Return (X, Y) of the center of cell containing provided text 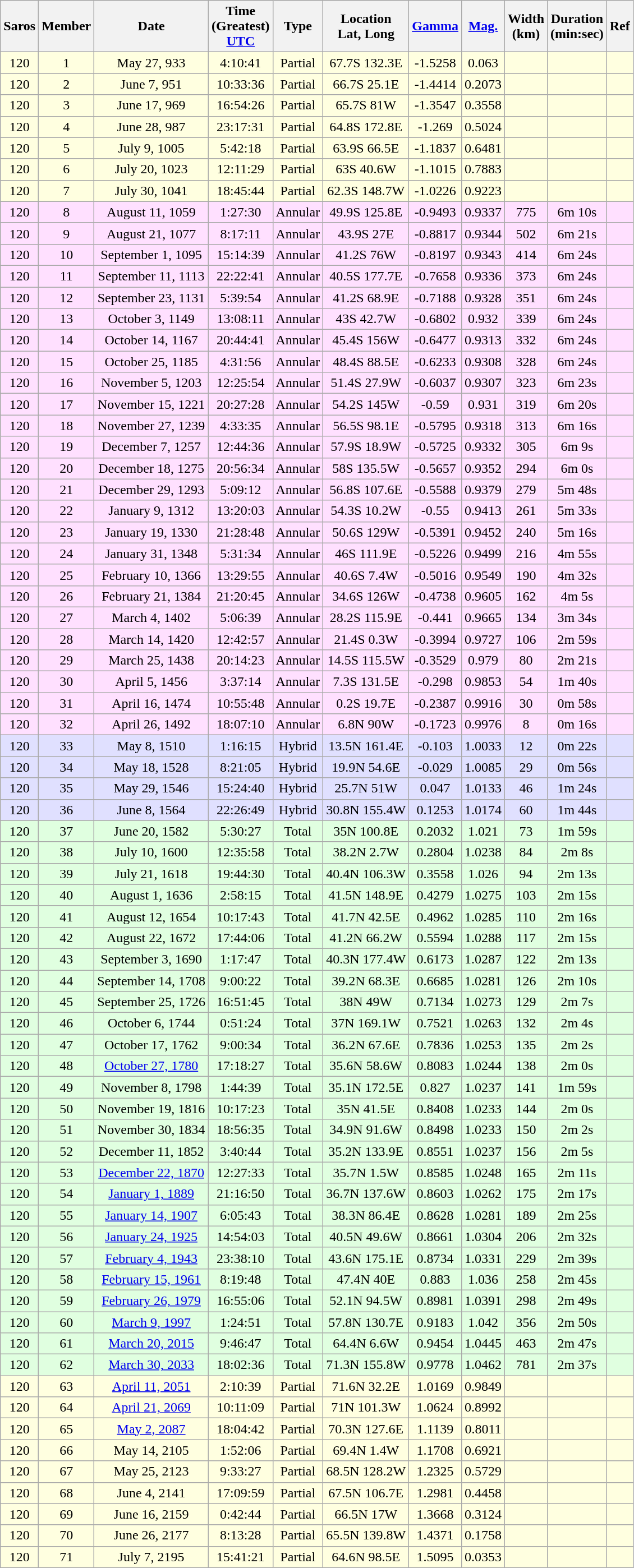
58 (66, 1279)
0m 56s (577, 767)
0.063 (483, 63)
-1.1015 (435, 169)
1.0462 (483, 1365)
12:35:58 (240, 852)
November 19, 1816 (151, 1109)
0.9313 (483, 340)
0.9976 (483, 725)
2m 5s (577, 1151)
54.3S 10.2W (366, 511)
0.9352 (483, 468)
-0.103 (435, 746)
71.6N 32.2E (366, 1386)
40.5N 49.6W (366, 1237)
2m 11s (577, 1173)
1.4371 (435, 1535)
-0.029 (435, 767)
0.6921 (483, 1450)
Time(Greatest)UTC (240, 26)
1.036 (483, 1279)
1.0391 (483, 1300)
66.5N 17W (366, 1514)
June 28, 987 (151, 127)
0.9307 (483, 383)
0.9344 (483, 233)
56.5S 98.1E (366, 426)
May 8, 1510 (151, 746)
50.6S 129W (366, 532)
0.7134 (435, 1002)
71 (66, 1557)
4:33:35 (240, 426)
126 (526, 981)
23:17:31 (240, 127)
34 (66, 767)
0.8628 (435, 1215)
0.7836 (435, 1045)
46S 111.9E (366, 554)
20:27:28 (240, 404)
40.5S 177.7E (366, 276)
0.9499 (483, 554)
5 (66, 148)
0.9328 (483, 298)
6m 21s (577, 233)
35 (66, 788)
0.8551 (435, 1151)
42 (66, 938)
117 (526, 938)
414 (526, 255)
May 2, 2087 (151, 1429)
15 (66, 362)
2m 4s (577, 1023)
0.9549 (483, 575)
57 (66, 1258)
0.932 (483, 319)
68.5N 128.2W (366, 1472)
35.7N 1.5W (366, 1173)
463 (526, 1344)
4m 5s (577, 596)
57.8N 130.7E (366, 1322)
20:44:41 (240, 340)
190 (526, 575)
1.2325 (435, 1472)
22:26:49 (240, 810)
2m 49s (577, 1300)
1.0262 (483, 1194)
58S 135.5W (366, 468)
129 (526, 1002)
37 (66, 831)
0.6685 (435, 981)
Date (151, 26)
132 (526, 1023)
0.6173 (435, 959)
3:40:44 (240, 1151)
17 (66, 404)
0.7883 (483, 169)
17:44:06 (240, 938)
0.9379 (483, 490)
1.0174 (483, 810)
70.3N 127.6E (366, 1429)
October 3, 1149 (151, 319)
12:11:29 (240, 169)
July 21, 1618 (151, 874)
0.9727 (483, 639)
February 15, 1961 (151, 1279)
3 (66, 105)
20:56:34 (240, 468)
0.5024 (483, 127)
48.4S 88.5E (366, 362)
20:14:23 (240, 661)
1.0445 (483, 1344)
-0.8197 (435, 255)
19.9N 54.6E (366, 767)
0.9183 (435, 1322)
2m 17s (577, 1194)
103 (526, 895)
1.0238 (483, 852)
April 5, 1456 (151, 682)
63 (66, 1386)
0m 16s (577, 725)
-0.5588 (435, 490)
Mag. (483, 26)
23:38:10 (240, 1258)
12:25:54 (240, 383)
0.9853 (483, 682)
1 (66, 63)
781 (526, 1365)
January 31, 1348 (151, 554)
August 22, 1672 (151, 938)
41.2S 76W (366, 255)
March 9, 1997 (151, 1322)
8:17:11 (240, 233)
53 (66, 1173)
18:56:35 (240, 1130)
64.6N 98.5E (366, 1557)
February 10, 1366 (151, 575)
5:09:12 (240, 490)
2 (66, 84)
30.8N 155.4W (366, 810)
15:14:39 (240, 255)
0.883 (435, 1279)
1.0331 (483, 1258)
45 (66, 1002)
0:51:24 (240, 1023)
24 (66, 554)
April 11, 2051 (151, 1386)
305 (526, 447)
1:52:06 (240, 1450)
9 (66, 233)
5:30:27 (240, 831)
165 (526, 1173)
1.5095 (435, 1557)
-0.5795 (435, 426)
65.7S 81W (366, 105)
8:21:05 (240, 767)
15:41:21 (240, 1557)
16 (66, 383)
216 (526, 554)
5m 48s (577, 490)
34.6S 126W (366, 596)
August 21, 1077 (151, 233)
294 (526, 468)
37N 169.1W (366, 1023)
1.0033 (483, 746)
October 14, 1167 (151, 340)
0.9778 (435, 1365)
5:39:54 (240, 298)
71N 101.3W (366, 1408)
16:51:45 (240, 1002)
0.931 (483, 404)
0.8498 (435, 1130)
0.9454 (435, 1344)
1.0133 (483, 788)
-0.59 (435, 404)
-1.3547 (435, 105)
52.1N 94.5W (366, 1300)
September 25, 1726 (151, 1002)
-0.441 (435, 617)
-0.6233 (435, 362)
-0.9493 (435, 212)
69 (66, 1514)
May 27, 933 (151, 63)
373 (526, 276)
28.2S 115.9E (366, 617)
18:04:42 (240, 1429)
2m 32s (577, 1237)
1.0263 (483, 1023)
6m 10s (577, 212)
16:55:06 (240, 1300)
0.9308 (483, 362)
0.2073 (483, 84)
12:44:36 (240, 447)
502 (526, 233)
0.9337 (483, 212)
18:45:44 (240, 191)
150 (526, 1130)
February 21, 1384 (151, 596)
October 25, 1185 (151, 362)
313 (526, 426)
Saros (20, 26)
0.0353 (483, 1557)
-1.0226 (435, 191)
64 (66, 1408)
73 (526, 831)
September 1, 1095 (151, 255)
65.5N 139.8W (366, 1535)
6.8N 90W (366, 725)
-0.1723 (435, 725)
13:20:03 (240, 511)
49 (66, 1087)
6m 16s (577, 426)
January 19, 1330 (151, 532)
0.8011 (483, 1429)
35.2N 133.9E (366, 1151)
206 (526, 1237)
10:17:23 (240, 1109)
0.9916 (483, 703)
November 5, 1203 (151, 383)
45.4S 156W (366, 340)
November 30, 1834 (151, 1130)
13.5N 161.4E (366, 746)
19:44:30 (240, 874)
November 15, 1221 (151, 404)
5:31:34 (240, 554)
0.2S 19.7E (366, 703)
1.0085 (483, 767)
13 (66, 319)
71.3N 155.8W (366, 1365)
18:02:36 (240, 1365)
0.8585 (435, 1173)
52 (66, 1151)
1.0273 (483, 1002)
0.9332 (483, 447)
1.0248 (483, 1173)
April 16, 1474 (151, 703)
94 (526, 874)
10:33:36 (240, 84)
21:20:45 (240, 596)
July 20, 1023 (151, 169)
134 (526, 617)
319 (526, 404)
55 (66, 1215)
-0.55 (435, 511)
47.4N 40E (366, 1279)
106 (526, 639)
September 11, 1113 (151, 276)
0.9849 (483, 1386)
2m 59s (577, 639)
2m 25s (577, 1215)
-0.8817 (435, 233)
9:00:22 (240, 981)
34.9N 91.6W (366, 1130)
38.3N 86.4E (366, 1215)
3m 34s (577, 617)
4m 32s (577, 575)
25.7N 51W (366, 788)
17:18:27 (240, 1066)
0.9605 (483, 596)
62.3S 148.7W (366, 191)
9:33:27 (240, 1472)
18 (66, 426)
January 24, 1925 (151, 1237)
0.9318 (483, 426)
5:06:39 (240, 617)
2m 45s (577, 1279)
69.4N 1.4W (366, 1450)
-0.3529 (435, 661)
6m 23s (577, 383)
20 (66, 468)
June 16, 2159 (151, 1514)
332 (526, 340)
44 (66, 981)
December 11, 1852 (151, 1151)
323 (526, 383)
31 (66, 703)
June 20, 1582 (151, 831)
0.9665 (483, 617)
33 (66, 746)
22 (66, 511)
0.2804 (435, 852)
22:22:41 (240, 276)
1.0304 (483, 1237)
1.1708 (435, 1450)
35.1N 172.5E (366, 1087)
4 (66, 127)
0:42:44 (240, 1514)
LocationLat, Long (366, 26)
July 9, 1005 (151, 148)
110 (526, 916)
1.0253 (483, 1045)
-0.6037 (435, 383)
13:29:55 (240, 575)
0.8734 (435, 1258)
1.0244 (483, 1066)
0.9336 (483, 276)
January 1, 1889 (151, 1194)
Ref (619, 26)
-0.298 (435, 682)
50 (66, 1109)
1:24:51 (240, 1322)
2m 10s (577, 981)
October 27, 1780 (151, 1066)
1.3668 (435, 1514)
40.3N 177.4W (366, 959)
February 4, 1943 (151, 1258)
35.6N 58.6W (366, 1066)
September 23, 1131 (151, 298)
-1.4414 (435, 84)
August 11, 1059 (151, 212)
0.4458 (483, 1493)
March 14, 1420 (151, 639)
December 29, 1293 (151, 490)
298 (526, 1300)
1.026 (483, 874)
January 9, 1312 (151, 511)
15:24:40 (240, 788)
0.1758 (483, 1535)
36.2N 67.6E (366, 1045)
0.8083 (435, 1066)
12:27:33 (240, 1173)
6m 9s (577, 447)
162 (526, 596)
43S 42.7W (366, 319)
47 (66, 1045)
1.0288 (483, 938)
2m 21s (577, 661)
2m 7s (577, 1002)
0m 22s (577, 746)
4:10:41 (240, 63)
-0.4738 (435, 596)
61 (66, 1344)
80 (526, 661)
21:28:48 (240, 532)
5:42:18 (240, 148)
19 (66, 447)
0.7521 (435, 1023)
July 30, 1041 (151, 191)
0.979 (483, 661)
March 4, 1402 (151, 617)
122 (526, 959)
240 (526, 532)
0.8661 (435, 1237)
0.8992 (483, 1408)
279 (526, 490)
67.7S 132.3E (366, 63)
36 (66, 810)
14:54:03 (240, 1237)
1.021 (483, 831)
10 (66, 255)
October 17, 1762 (151, 1045)
49.9S 125.8E (366, 212)
-0.7658 (435, 276)
0m 58s (577, 703)
2m 39s (577, 1258)
141 (526, 1087)
40 (66, 895)
1m 24s (577, 788)
5m 16s (577, 532)
339 (526, 319)
39 (66, 874)
1:17:47 (240, 959)
1.2981 (435, 1493)
67 (66, 1472)
-1.5258 (435, 63)
December 7, 1257 (151, 447)
10:17:43 (240, 916)
November 8, 1798 (151, 1087)
-1.1837 (435, 148)
40.4N 106.3W (366, 874)
9:46:47 (240, 1344)
1.042 (483, 1322)
84 (526, 852)
38 (66, 852)
21 (66, 490)
0.3124 (483, 1514)
67.5N 106.7E (366, 1493)
40.6S 7.4W (366, 575)
-0.5725 (435, 447)
229 (526, 1258)
-0.5016 (435, 575)
68 (66, 1493)
54.2S 145W (366, 404)
0.5729 (483, 1472)
26 (66, 596)
0.9223 (483, 191)
23 (66, 532)
7 (66, 191)
July 7, 2195 (151, 1557)
0.2032 (435, 831)
September 3, 1690 (151, 959)
175 (526, 1194)
261 (526, 511)
0.9343 (483, 255)
4m 55s (577, 554)
June 4, 2141 (151, 1493)
August 1, 1636 (151, 895)
16:54:26 (240, 105)
5m 33s (577, 511)
138 (526, 1066)
144 (526, 1109)
0.8408 (435, 1109)
63S 40.6W (366, 169)
65 (66, 1429)
351 (526, 298)
51 (66, 1130)
1.0169 (435, 1386)
May 18, 1528 (151, 767)
June 17, 969 (151, 105)
0.4962 (435, 916)
4:31:56 (240, 362)
-0.5226 (435, 554)
0.6481 (483, 148)
43.9S 27E (366, 233)
0.9413 (483, 511)
258 (526, 1279)
0.827 (435, 1087)
1m 40s (577, 682)
25 (66, 575)
2:10:39 (240, 1386)
35N 100.8E (366, 831)
1:44:39 (240, 1087)
1m 44s (577, 810)
775 (526, 212)
0.4279 (435, 895)
38N 49W (366, 1002)
2m 47s (577, 1344)
-0.5657 (435, 468)
2m 8s (577, 852)
Width(km) (526, 26)
1.0275 (483, 895)
0.9452 (483, 532)
January 14, 1907 (151, 1215)
63.9S 66.5E (366, 148)
10:55:48 (240, 703)
6:05:43 (240, 1215)
April 21, 2069 (151, 1408)
Duration(min:sec) (577, 26)
March 20, 2015 (151, 1344)
6m 0s (577, 468)
21:16:50 (240, 1194)
August 12, 1654 (151, 916)
8:13:28 (240, 1535)
8:19:48 (240, 1279)
39.2N 68.3E (366, 981)
66.7S 25.1E (366, 84)
-0.6477 (435, 340)
64.8S 172.8E (366, 127)
36.7N 137.6W (366, 1194)
41.2N 66.2W (366, 938)
0.1253 (435, 810)
18:07:10 (240, 725)
356 (526, 1322)
-1.269 (435, 127)
0.5594 (435, 938)
-0.7188 (435, 298)
1:16:15 (240, 746)
35N 41.5E (366, 1109)
May 25, 2123 (151, 1472)
56 (66, 1237)
February 26, 1979 (151, 1300)
14 (66, 340)
October 6, 1744 (151, 1023)
156 (526, 1151)
51.4S 27.9W (366, 383)
April 26, 1492 (151, 725)
6m 20s (577, 404)
41 (66, 916)
1.0285 (483, 916)
41.5N 148.9E (366, 895)
2m 50s (577, 1322)
November 27, 1239 (151, 426)
43 (66, 959)
32 (66, 725)
December 18, 1275 (151, 468)
64.4N 6.6W (366, 1344)
41.2S 68.9E (366, 298)
12:42:57 (240, 639)
3:37:14 (240, 682)
14.5S 115.5W (366, 661)
7.3S 131.5E (366, 682)
-0.6802 (435, 319)
0.8603 (435, 1194)
May 29, 1546 (151, 788)
135 (526, 1045)
41.7N 42.5E (366, 916)
-0.3994 (435, 639)
62 (66, 1365)
June 7, 951 (151, 84)
70 (66, 1535)
-0.2387 (435, 703)
57.9S 18.9W (366, 447)
Type (298, 26)
59 (66, 1300)
-0.5391 (435, 532)
28 (66, 639)
Gamma (435, 26)
17:09:59 (240, 1493)
March 30, 2033 (151, 1365)
6 (66, 169)
July 10, 1600 (151, 852)
13:08:11 (240, 319)
43.6N 175.1E (366, 1258)
27 (66, 617)
21.4S 0.3W (366, 639)
189 (526, 1215)
0.047 (435, 788)
December 22, 1870 (151, 1173)
11 (66, 276)
1:27:30 (240, 212)
38.2N 2.7W (366, 852)
48 (66, 1066)
September 14, 1708 (151, 981)
66 (66, 1450)
328 (526, 362)
June 8, 1564 (151, 810)
1.0287 (483, 959)
9:00:34 (240, 1045)
2m 16s (577, 916)
1.1139 (435, 1429)
March 25, 1438 (151, 661)
2m 37s (577, 1365)
0.8981 (435, 1300)
June 26, 2177 (151, 1535)
May 14, 2105 (151, 1450)
1.0624 (435, 1408)
Member (66, 26)
2:58:15 (240, 895)
10:11:09 (240, 1408)
56.8S 107.6E (366, 490)
